Return the [X, Y] coordinate for the center point of the cell that contains the specified text.  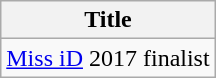
Title [108, 20]
Miss iD 2017 finalist [108, 58]
